Pinpoint the cell where the given text exists, returning its (x, y) midpoint coordinate. 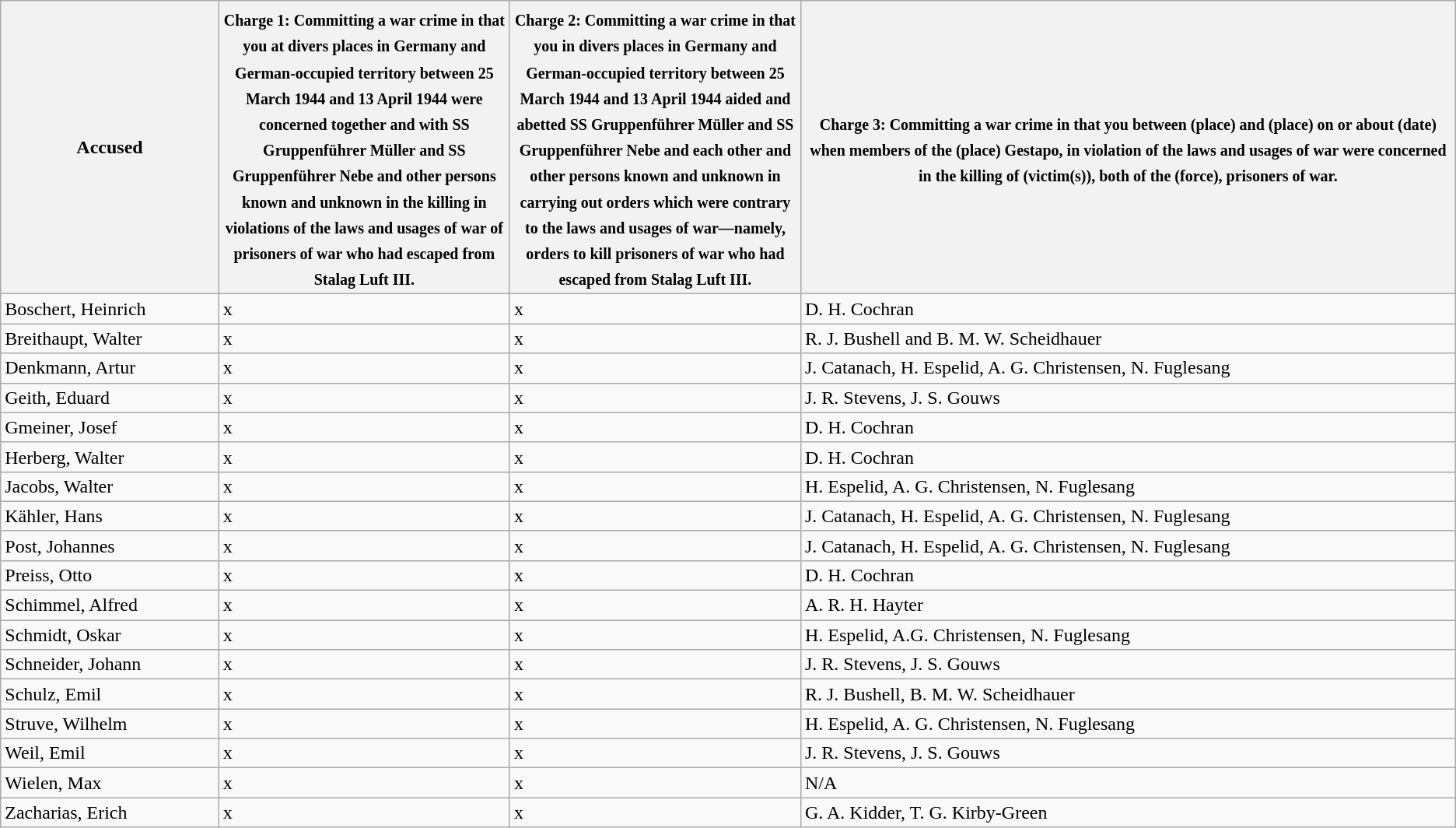
G. A. Kidder, T. G. Kirby-Green (1128, 812)
R. J. Bushell and B. M. W. Scheidhauer (1128, 339)
Accused (110, 148)
Breithaupt, Walter (110, 339)
A. R. H. Hayter (1128, 605)
Weil, Emil (110, 753)
Struve, Wilhelm (110, 724)
Schmidt, Oskar (110, 635)
Denkmann, Artur (110, 368)
Wielen, Max (110, 783)
Geith, Eduard (110, 398)
R. J. Bushell, B. M. W. Scheidhauer (1128, 694)
Schimmel, Alfred (110, 605)
Kähler, Hans (110, 516)
Schulz, Emil (110, 694)
Schneider, Johann (110, 665)
N/A (1128, 783)
Zacharias, Erich (110, 812)
Preiss, Otto (110, 575)
Gmeiner, Josef (110, 427)
Boschert, Heinrich (110, 309)
H. Espelid, A.G. Christensen, N. Fuglesang (1128, 635)
Jacobs, Walter (110, 486)
Herberg, Walter (110, 457)
Post, Johannes (110, 546)
